Locate the cell with the specified text and output its [x, y] center coordinate. 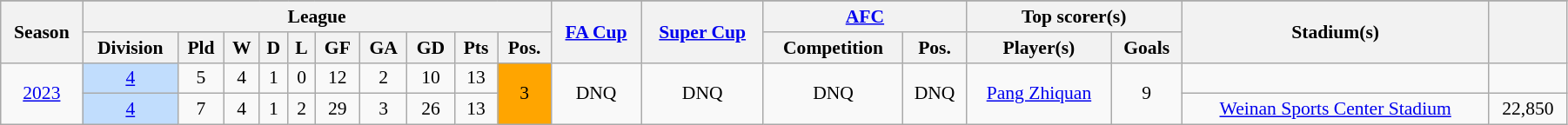
FA Cup [596, 31]
Goals [1146, 48]
W [242, 48]
League [317, 16]
0 [301, 78]
Division [131, 48]
2023 [42, 94]
Season [42, 31]
Pang Zhiquan [1039, 94]
D [273, 48]
Stadium(s) [1335, 31]
Weinan Sports Center Stadium [1335, 109]
Player(s) [1039, 48]
Pld [202, 48]
26 [431, 109]
Super Cup [703, 31]
22,850 [1528, 109]
29 [338, 109]
Competition [833, 48]
9 [1146, 94]
GA [384, 48]
L [301, 48]
5 [202, 78]
12 [338, 78]
10 [431, 78]
Pts [476, 48]
Top scorer(s) [1074, 16]
GF [338, 48]
7 [202, 109]
GD [431, 48]
AFC [865, 16]
